Return (X, Y) of the center of cell containing provided text 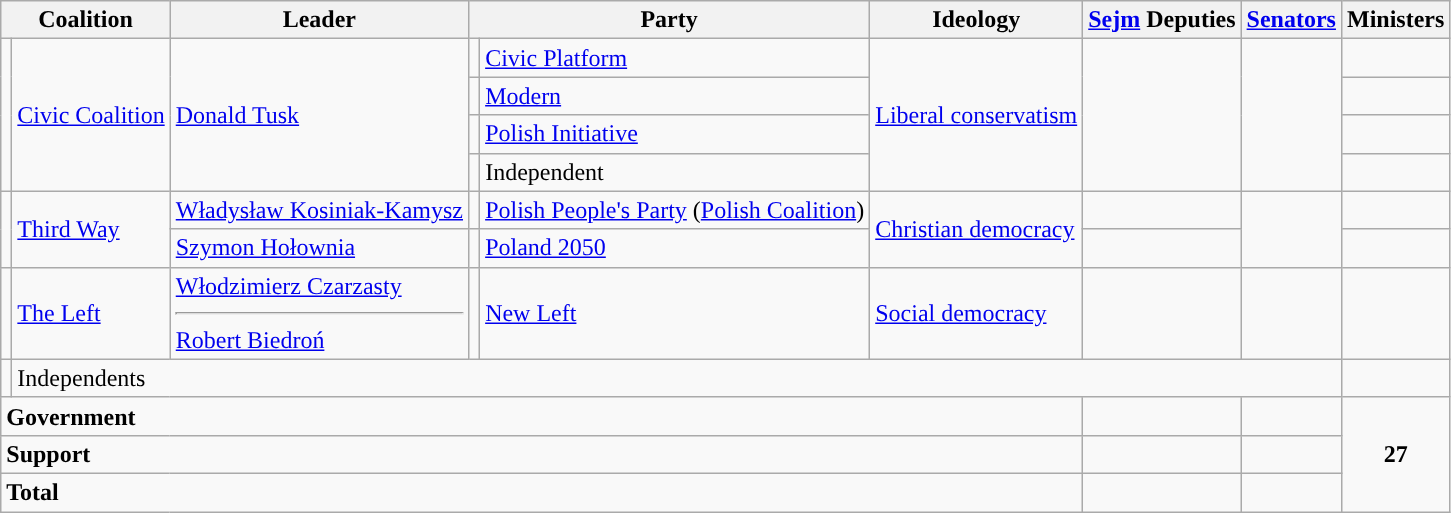
Polish Initiative (675, 134)
Leader (319, 20)
Władysław Kosiniak-Kamysz (319, 210)
Donald Tusk (319, 115)
Senators (1291, 20)
Ideology (976, 20)
New Left (675, 313)
Independents (677, 378)
Party (670, 20)
Szymon Hołownia (319, 248)
Civic Coalition (91, 115)
Civic Platform (675, 58)
Polish People's Party (Polish Coalition) (675, 210)
Support (542, 454)
Christian democracy (976, 229)
Government (542, 416)
Sejm Deputies (1162, 20)
Liberal conservatism (976, 115)
Third Way (91, 229)
Independent (675, 172)
Social democracy (976, 313)
27 (1395, 454)
Włodzimierz CzarzastyRobert Biedroń (319, 313)
Coalition (86, 20)
Modern (675, 96)
Total (542, 492)
The Left (91, 313)
Ministers (1395, 20)
Poland 2050 (675, 248)
